Return [X, Y] of the center of cell containing provided text 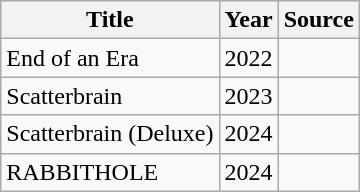
2023 [248, 96]
Scatterbrain (Deluxe) [110, 134]
2022 [248, 58]
Source [318, 20]
Year [248, 20]
Scatterbrain [110, 96]
End of an Era [110, 58]
RABBITHOLE [110, 172]
Title [110, 20]
